Identify which cell holds the provided text, then report its [x, y] central coordinate. 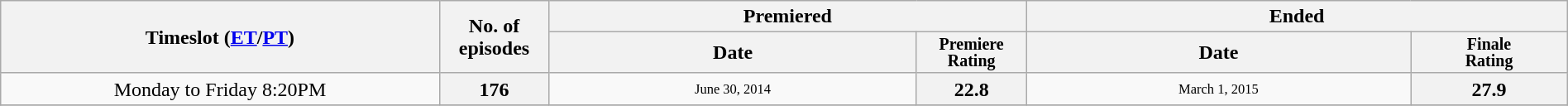
PremiereRating [971, 53]
June 30, 2014 [733, 89]
No. ofepisodes [495, 37]
27.9 [1489, 89]
176 [495, 89]
Timeslot (ET/PT) [220, 37]
22.8 [971, 89]
Ended [1297, 17]
March 1, 2015 [1219, 89]
FinaleRating [1489, 53]
Monday to Friday 8:20PM [220, 89]
Premiered [787, 17]
